Detect which cell encompasses the target text, then output its [x, y] center coordinate. 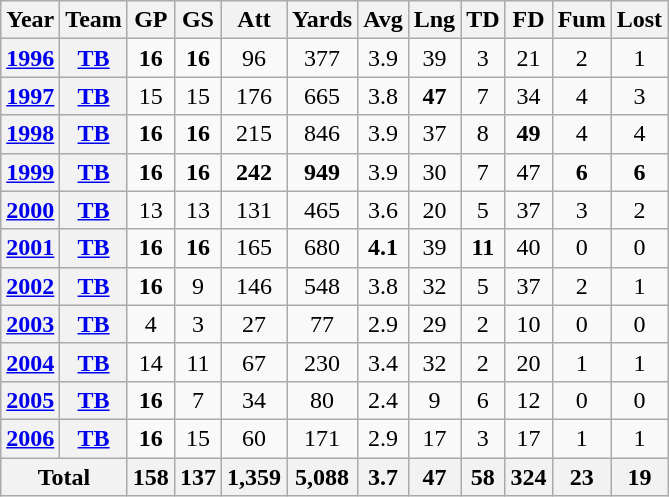
49 [528, 134]
680 [322, 248]
77 [322, 324]
GP [150, 20]
230 [322, 362]
2000 [30, 210]
158 [150, 477]
171 [322, 438]
846 [322, 134]
1998 [30, 134]
Yards [322, 20]
242 [254, 172]
Total [64, 477]
29 [434, 324]
2.4 [384, 400]
146 [254, 286]
215 [254, 134]
Avg [384, 20]
Team [94, 20]
4.1 [384, 248]
23 [582, 477]
548 [322, 286]
2005 [30, 400]
1996 [30, 58]
176 [254, 96]
Fum [582, 20]
10 [528, 324]
665 [322, 96]
60 [254, 438]
137 [198, 477]
67 [254, 362]
2001 [30, 248]
465 [322, 210]
12 [528, 400]
27 [254, 324]
30 [434, 172]
8 [483, 134]
3.6 [384, 210]
14 [150, 362]
Year [30, 20]
2002 [30, 286]
131 [254, 210]
3.7 [384, 477]
Lost [639, 20]
324 [528, 477]
377 [322, 58]
40 [528, 248]
GS [198, 20]
5,088 [322, 477]
3.4 [384, 362]
96 [254, 58]
2004 [30, 362]
2006 [30, 438]
58 [483, 477]
165 [254, 248]
949 [322, 172]
FD [528, 20]
19 [639, 477]
1999 [30, 172]
Att [254, 20]
21 [528, 58]
80 [322, 400]
TD [483, 20]
Lng [434, 20]
1997 [30, 96]
2003 [30, 324]
1,359 [254, 477]
